Determine the (x, y) coordinate at the center of the cell enclosing the given text.  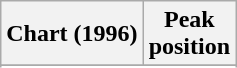
Peakposition (189, 34)
Chart (1996) (72, 34)
